Capture the cell that displays the provided text and extract its [X, Y] central coordinate. 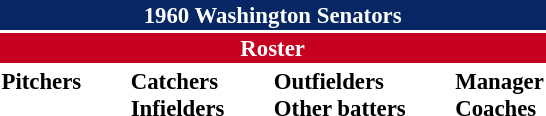
1960 Washington Senators [272, 15]
Roster [272, 48]
